Provide the [X, Y] coordinate of the cell's center where the given text is located.  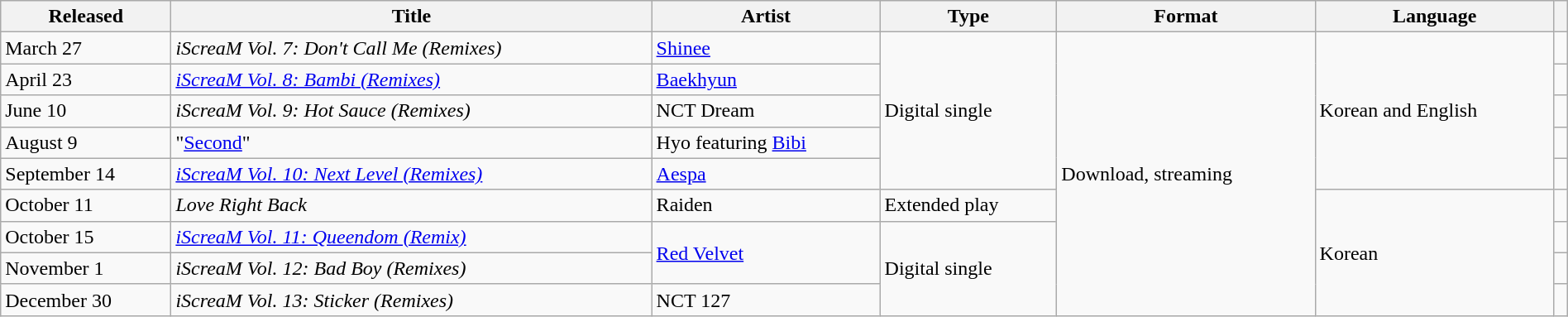
Baekhyun [766, 79]
Title [412, 17]
November 1 [86, 268]
Language [1434, 17]
"Second" [412, 142]
Korean [1434, 252]
Type [968, 17]
Extended play [968, 205]
iScreaM Vol. 11: Queendom (Remix) [412, 237]
iScreaM Vol. 10: Next Level (Remixes) [412, 174]
iScreaM Vol. 7: Don't Call Me (Remixes) [412, 48]
September 14 [86, 174]
NCT Dream [766, 111]
Released [86, 17]
Format [1186, 17]
Aespa [766, 174]
NCT 127 [766, 300]
August 9 [86, 142]
June 10 [86, 111]
Korean and English [1434, 111]
iScreaM Vol. 8: Bambi (Remixes) [412, 79]
iScreaM Vol. 9: Hot Sauce (Remixes) [412, 111]
March 27 [86, 48]
iScreaM Vol. 12: Bad Boy (Remixes) [412, 268]
Hyo featuring Bibi [766, 142]
Love Right Back [412, 205]
Artist [766, 17]
Raiden [766, 205]
December 30 [86, 300]
Download, streaming [1186, 174]
October 15 [86, 237]
Red Velvet [766, 252]
iScreaM Vol. 13: Sticker (Remixes) [412, 300]
April 23 [86, 79]
October 11 [86, 205]
Shinee [766, 48]
